From the cell containing the given text, extract its center point as (x, y) coordinate. 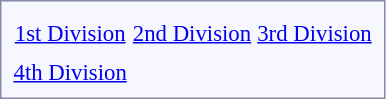
4th Division (70, 72)
3rd Division (315, 33)
1st Division (70, 33)
2nd Division (192, 33)
